From the cell containing the given text, extract its center point as [X, Y] coordinate. 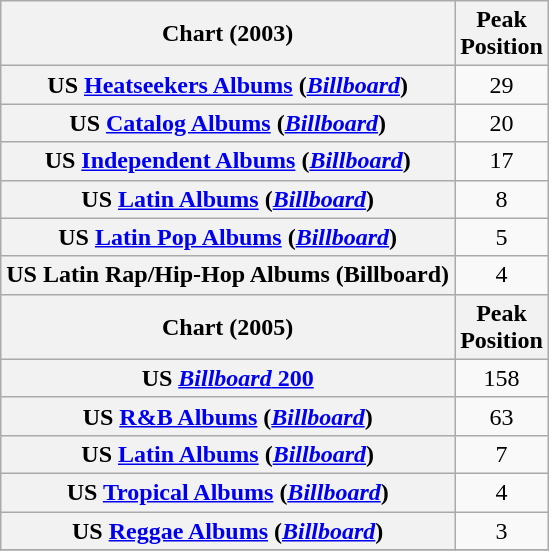
5 [502, 237]
US Billboard 200 [228, 378]
US R&B Albums (Billboard) [228, 416]
158 [502, 378]
20 [502, 123]
17 [502, 161]
US Independent Albums (Billboard) [228, 161]
US Reggae Albums (Billboard) [228, 531]
US Tropical Albums (Billboard) [228, 492]
US Catalog Albums (Billboard) [228, 123]
Chart (2005) [228, 326]
US Latin Pop Albums (Billboard) [228, 237]
3 [502, 531]
US Latin Rap/Hip-Hop Albums (Billboard) [228, 275]
29 [502, 85]
7 [502, 454]
Chart (2003) [228, 34]
8 [502, 199]
63 [502, 416]
US Heatseekers Albums (Billboard) [228, 85]
